Provide the (X, Y) coordinate of the cell's center where the given text is located.  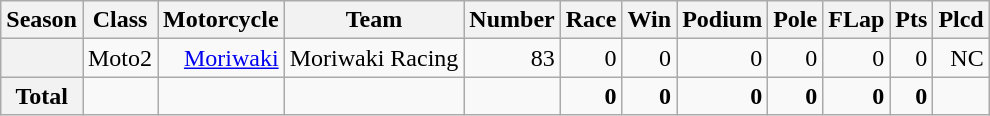
Podium (722, 20)
Race (591, 20)
Win (650, 20)
Moriwaki (222, 58)
Total (42, 96)
Season (42, 20)
Pole (796, 20)
Plcd (961, 20)
Moriwaki Racing (374, 58)
83 (512, 58)
Class (120, 20)
FLap (856, 20)
Motorcycle (222, 20)
Moto2 (120, 58)
Team (374, 20)
Pts (912, 20)
Number (512, 20)
NC (961, 58)
